Determine the (X, Y) coordinate at the center of the cell enclosing the given text.  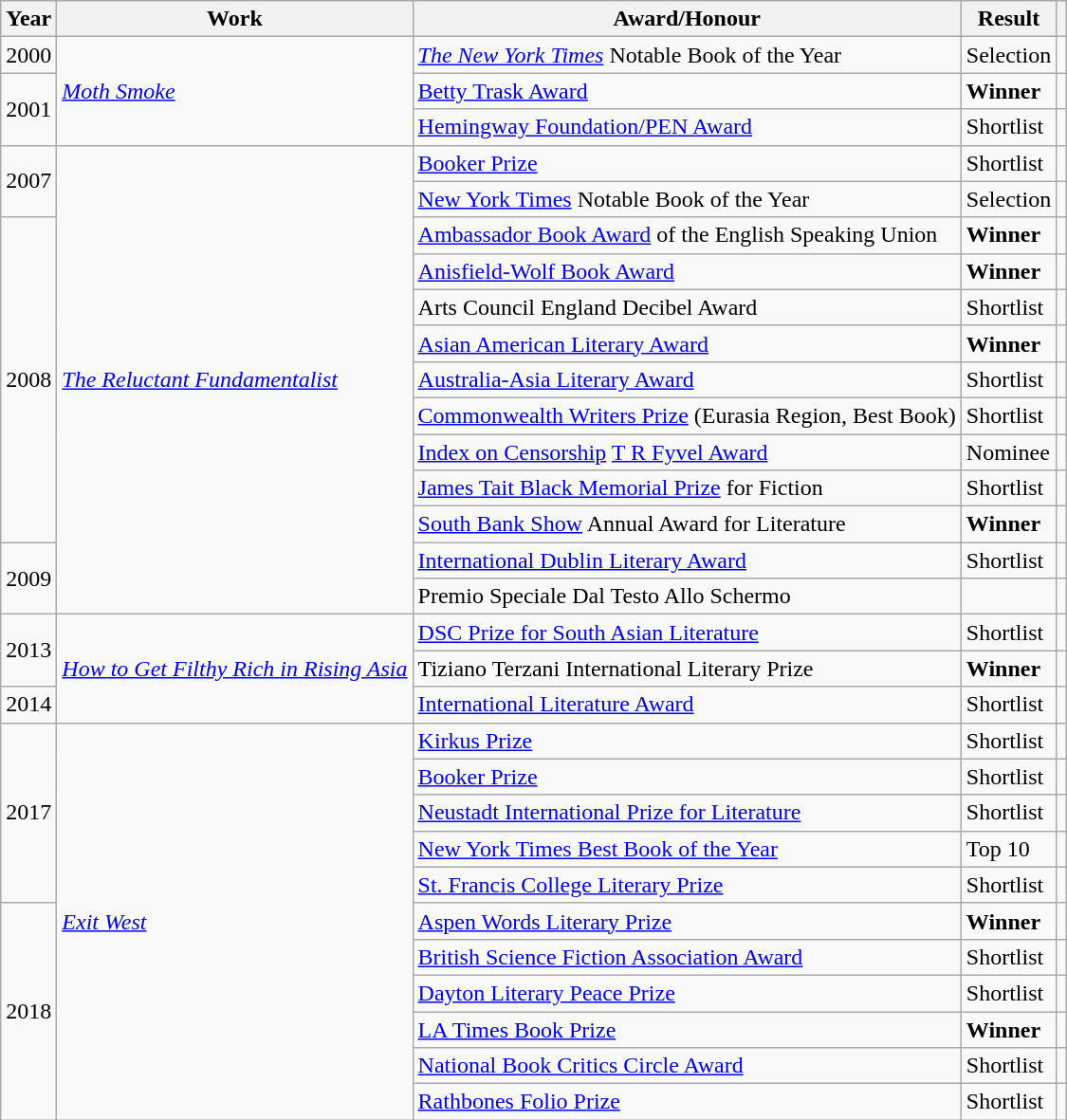
2000 (28, 55)
The Reluctant Fundamentalist (235, 379)
St. Francis College Literary Prize (687, 885)
Exit West (235, 922)
Moth Smoke (235, 91)
Nominee (1008, 452)
Aspen Words Literary Prize (687, 921)
2017 (28, 813)
Betty Trask Award (687, 91)
International Dublin Literary Award (687, 560)
Premio Speciale Dal Testo Allo Schermo (687, 597)
Hemingway Foundation/PEN Award (687, 127)
2001 (28, 109)
Australia-Asia Literary Award (687, 379)
New York Times Notable Book of the Year (687, 199)
Ambassador Book Award of the English Speaking Union (687, 235)
LA Times Book Prize (687, 1029)
2007 (28, 181)
International Literature Award (687, 705)
Award/Honour (687, 19)
Result (1008, 19)
Asian American Literary Award (687, 343)
Kirkus Prize (687, 741)
DSC Prize for South Asian Literature (687, 633)
Work (235, 19)
Commonwealth Writers Prize (Eurasia Region, Best Book) (687, 415)
New York Times Best Book of the Year (687, 849)
Arts Council England Decibel Award (687, 307)
British Science Fiction Association Award (687, 957)
2013 (28, 651)
2018 (28, 1011)
Rathbones Folio Prize (687, 1102)
2014 (28, 705)
Year (28, 19)
2009 (28, 578)
South Bank Show Annual Award for Literature (687, 524)
How to Get Filthy Rich in Rising Asia (235, 669)
Top 10 (1008, 849)
Index on Censorship T R Fyvel Award (687, 452)
The New York Times Notable Book of the Year (687, 55)
2008 (28, 379)
Dayton Literary Peace Prize (687, 993)
National Book Critics Circle Award (687, 1066)
Anisfield-Wolf Book Award (687, 271)
Neustadt International Prize for Literature (687, 813)
Tiziano Terzani International Literary Prize (687, 669)
James Tait Black Memorial Prize for Fiction (687, 488)
